Capture the cell that displays the provided text and extract its [X, Y] central coordinate. 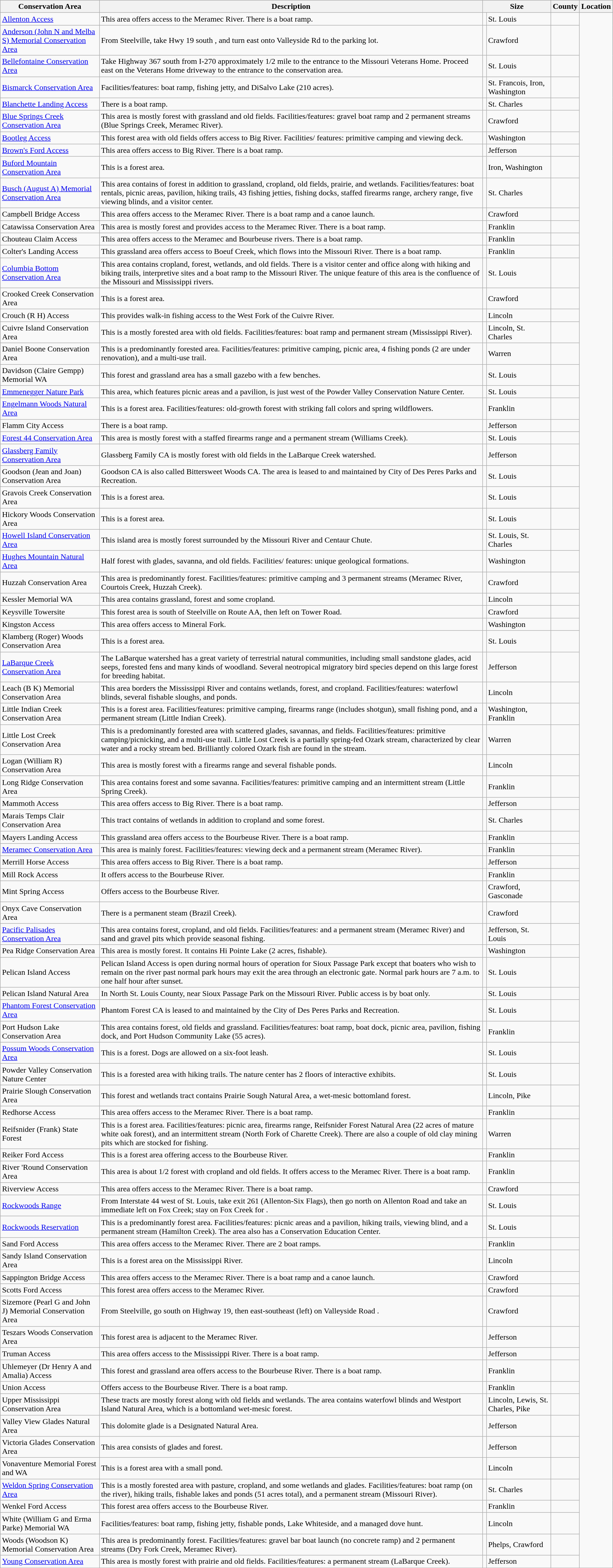
This forest area with old fields offers access to Big River. Facilities/ features: primitive camping and viewing deck. [291, 138]
Phantom Forest CA is leased to and maintained by the City of Des Peres Parks and Recreation. [291, 1010]
This area is mostly forest with a staffed firearms range and a permanent stream (Williams Creek). [291, 438]
LaBarque Creek Conservation Area [50, 667]
This provides walk-in fishing access to the West Fork of the Cuivre River. [291, 315]
This dolomite glade is a Designated Natural Area. [291, 1425]
Facilities/features: boat ramp, fishing jetty, and DiSalvo Lake (210 acres). [291, 87]
This forest area offers access to the Bourbeuse River. [291, 1506]
Wenkel Ford Access [50, 1506]
This area offers access to Mineral Fork. [291, 624]
Davidson (Claire Gempp) Memorial WA [50, 375]
Crawford, Gasconade [519, 891]
This area offers access to the Meramec and Bourbeuse rivers. There is a boat ramp. [291, 239]
Reifsnider (Frank) State Forest [50, 1133]
Busch (August A) Memorial Conservation Area [50, 193]
This tract contains of wetlands in addition to cropland and some forest. [291, 820]
This is a forested area with hiking trails. The nature center has 2 floors of interactive exhibits. [291, 1074]
Columbia Bottom Conservation Area [50, 273]
This is a forest area. Facilities/features: old-growth forest with striking fall colors and spring wildflowers. [291, 408]
This is a forest. Dogs are allowed on a six-foot leash. [291, 1053]
River 'Round Conservation Area [50, 1172]
Pea Ridge Conservation Area [50, 951]
Crooked Creek Conservation Area [50, 298]
Pelican Island Access [50, 972]
Chouteau Claim Access [50, 239]
Campbell Bridge Access [50, 214]
Sappington Bridge Access [50, 1277]
Mint Spring Access [50, 891]
Victoria Glades Conservation Area [50, 1447]
Washington, Franklin [519, 714]
Allenton Access [50, 19]
Size [517, 7]
This area is mainly forest. Facilities/features: viewing deck and a permanent stream (Meramec River). [291, 850]
Emmenegger Nature Park [50, 392]
Young Conservation Area [50, 1561]
Keysville Towersite [50, 612]
This is a forest area offering access to the Bourbeuse River. [291, 1155]
Valley View Glades Natural Area [50, 1425]
Hughes Mountain Natural Area [50, 561]
Offers access to the Bourbeuse River. There is a boat ramp. [291, 1387]
Logan (William R) Conservation Area [50, 765]
Sandy Island Conservation Area [50, 1260]
Little Indian Creek Conservation Area [50, 714]
This is a forest area with a small pond. [291, 1469]
Bootleg Access [50, 138]
This area offers access to the Mississippi River. There is a boat ramp. [291, 1354]
Uhlemeyer (Dr Henry A and Amalia) Access [50, 1370]
Flamm City Access [50, 425]
This area contains grassland, forest and some cropland. [291, 599]
Description [291, 7]
This forest and wetlands tract contains Prairie Sough Natural Area, a wet-mesic bottomland forest. [291, 1096]
Port Hudson Lake Conservation Area [50, 1031]
Hickory Woods Conservation Area [50, 518]
Long Ridge Conservation Area [50, 787]
Phelps, Crawford [519, 1544]
Engelmann Woods Natural Area [50, 408]
This forest area is south of Steelville on Route AA, then left on Tower Road. [291, 612]
There is a permanent steam (Brazil Creek). [291, 913]
Merrill Horse Access [50, 862]
This area is mostly forest with prairie and old fields. Facilities/features: a permanent stream (LaBarque Creek). [291, 1561]
St. Francois, Iron, Washington [519, 87]
From Steelville, go south on Highway 19, then east-southeast (left) on Valleyside Road . [291, 1311]
Little Lost Creek Conservation Area [50, 739]
Goodson CA is also called Bittersweet Woods CA. The area is leased to and maintained by City of Des Peres Parks and Recreation. [291, 476]
Mill Rock Access [50, 875]
Redhorse Access [50, 1112]
From Steelville, take Hwy 19 south , and turn east onto Valleyside Rd to the parking lot. [291, 40]
This area offers access to the Meramec River. There are 2 boat ramps. [291, 1244]
In North St. Louis County, near Sioux Passage Park on the Missouri River. Public access is by boat only. [291, 993]
Sand Ford Access [50, 1244]
Pelican Island Natural Area [50, 993]
Offers access to the Bourbeuse River. [291, 891]
Crouch (R H) Access [50, 315]
Union Access [50, 1387]
Lincoln, Pike [519, 1096]
Bismarck Conservation Area [50, 87]
Bellefontaine Conservation Area [50, 66]
This forest and grassland area offers access to the Bourbeuse River. There is a boat ramp. [291, 1370]
Daniel Boone Conservation Area [50, 353]
Leach (B K) Memorial Conservation Area [50, 692]
St. Louis, St. Charles [519, 540]
Powder Valley Conservation Nature Center [50, 1074]
Buford Mountain Conservation Area [50, 167]
Onyx Cave Conservation Area [50, 913]
Marais Temps Clair Conservation Area [50, 820]
Goodson (Jean and Joan) Conservation Area [50, 476]
It offers access to the Bourbeuse River. [291, 875]
Location [596, 7]
Blanchette Landing Access [50, 104]
This grassland area offers access to the Bourbeuse River. There is a boat ramp. [291, 837]
Truman Access [50, 1354]
Teszars Woods Conservation Area [50, 1337]
This grassland area offers access to Boeuf Creek, which flows into the Missouri River. There is a boat ramp. [291, 252]
Rockwoods Range [50, 1205]
Forest 44 Conservation Area [50, 438]
Reiker Ford Access [50, 1155]
Mayers Landing Access [50, 837]
Facilities/features: boat ramp, fishing jetty, fishable ponds, Lake Whiteside, and a managed dove hunt. [291, 1523]
Woods (Woodson K) Memorial Conservation Area [50, 1544]
Blue Springs Creek Conservation Area [50, 121]
Possum Woods Conservation Area [50, 1053]
This area, which features picnic areas and a pavilion, is just west of the Powder Valley Conservation Nature Center. [291, 392]
Anderson (John N and Melba S) Memorial Conservation Area [50, 40]
Sizemore (Pearl G and John J) Memorial Conservation Area [50, 1311]
Rockwoods Reservation [50, 1227]
Colter's Landing Access [50, 252]
Scotts Ford Access [50, 1290]
Vonaventure Memorial Forest and WA [50, 1469]
Brown's Ford Access [50, 150]
This area consists of glades and forest. [291, 1447]
Mammoth Access [50, 803]
Catawissa Conservation Area [50, 227]
Cuivre Island Conservation Area [50, 332]
Riverview Access [50, 1189]
Lincoln, Lewis, St. Charles, Pike [519, 1404]
This area is about 1/2 forest with cropland and old fields. It offers access to the Meramec River. There is a boat ramp. [291, 1172]
This is a forest area on the Mississippi River. [291, 1260]
Gravois Creek Conservation Area [50, 497]
This forest area offers access to the Meramec River. [291, 1290]
Half forest with glades, savanna, and old fields. Facilities/ features: unique geological formations. [291, 561]
Jefferson, St. Louis [519, 934]
Kingston Access [50, 624]
County [565, 7]
Kessler Memorial WA [50, 599]
This area is mostly forest. It contains Hi Pointe Lake (2 acres, fishable). [291, 951]
This area is mostly forest with a firearms range and several fishable ponds. [291, 765]
Howell Island Conservation Area [50, 540]
This area contains forest and some savanna. Facilities/features: primitive camping and an intermittent stream (Little Spring Creek). [291, 787]
Glassberg Family Conservation Area [50, 455]
This island area is mostly forest surrounded by the Missouri River and Centaur Chute. [291, 540]
This forest area is adjacent to the Meramec River. [291, 1337]
This area is predominantly forest. Facilities/features: primitive camping and 3 permanent streams (Meramec River, Courtois Creek, Huzzah Creek). [291, 582]
Pacific Palisades Conservation Area [50, 934]
Lincoln, St. Charles [519, 332]
Upper Mississippi Conservation Area [50, 1404]
Prairie Slough Conservation Area [50, 1096]
Meramec Conservation Area [50, 850]
Glassberg Family CA is mostly forest with old fields in the LaBarque Creek watershed. [291, 455]
White (William G and Erma Parke) Memorial WA [50, 1523]
Phantom Forest Conservation Area [50, 1010]
Huzzah Conservation Area [50, 582]
Iron, Washington [519, 167]
This forest and grassland area has a small gazebo with a few benches. [291, 375]
Weldon Spring Conservation Area [50, 1489]
Klamberg (Roger) Woods Conservation Area [50, 641]
This area is mostly forest and provides access to the Meramec River. There is a boat ramp. [291, 227]
This is a mostly forested area with old fields. Facilities/features: boat ramp and permanent stream (Mississippi River). [291, 332]
Conservation Area [50, 7]
